Detect which cell encompasses the target text, then output its [x, y] center coordinate. 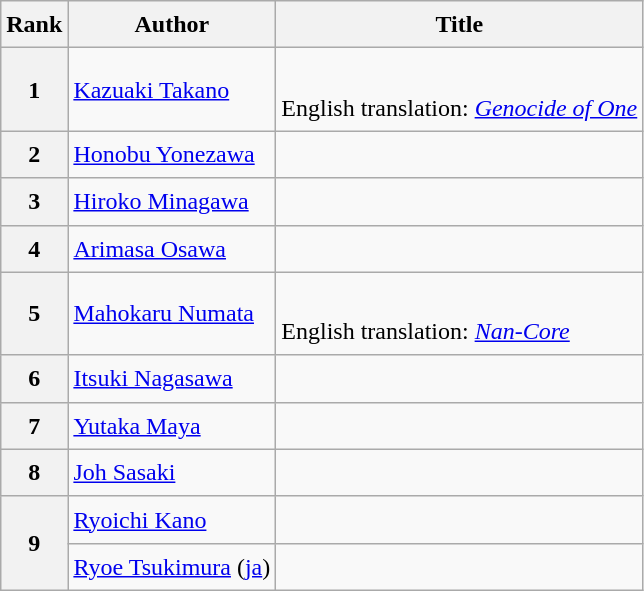
Title [460, 24]
Honobu Yonezawa [172, 154]
9 [34, 543]
Kazuaki Takano [172, 90]
Ryoichi Kano [172, 520]
Rank [34, 24]
4 [34, 248]
Hiroko Minagawa [172, 202]
Joh Sasaki [172, 472]
Arimasa Osawa [172, 248]
Ryoe Tsukimura (ja) [172, 566]
2 [34, 154]
English translation: Nan-Core [460, 314]
Author [172, 24]
1 [34, 90]
Itsuki Nagasawa [172, 378]
8 [34, 472]
7 [34, 426]
Yutaka Maya [172, 426]
3 [34, 202]
5 [34, 314]
6 [34, 378]
English translation: Genocide of One [460, 90]
Mahokaru Numata [172, 314]
